Find where the given text appears and provide that cell's center as (X, Y) coordinate. 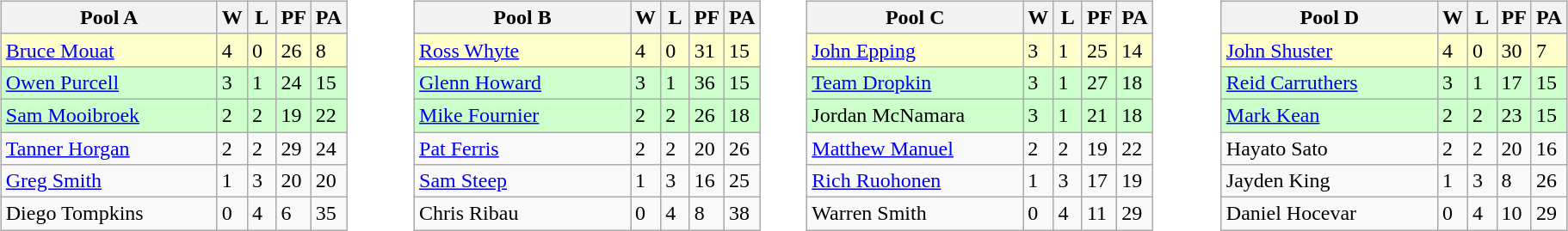
Matthew Manuel (916, 149)
John Shuster (1329, 50)
Greg Smith (108, 181)
11 (1099, 214)
Sam Steep (523, 181)
6 (293, 214)
Pool A (108, 17)
27 (1099, 82)
Tanner Horgan (108, 149)
Jayden King (1329, 181)
Sam Mooibroek (108, 115)
31 (707, 50)
Jordan McNamara (916, 115)
23 (1514, 115)
Owen Purcell (108, 82)
30 (1514, 50)
Warren Smith (916, 214)
10 (1514, 214)
Rich Ruohonen (916, 181)
Pool D (1329, 17)
Chris Ribau (523, 214)
Mark Kean (1329, 115)
7 (1549, 50)
Team Dropkin (916, 82)
Mike Fournier (523, 115)
Daniel Hocevar (1329, 214)
38 (742, 214)
Reid Carruthers (1329, 82)
Ross Whyte (523, 50)
36 (707, 82)
Bruce Mouat (108, 50)
Pat Ferris (523, 149)
Hayato Sato (1329, 149)
35 (329, 214)
Diego Tompkins (108, 214)
14 (1134, 50)
21 (1099, 115)
Glenn Howard (523, 82)
Pool B (523, 17)
Pool C (916, 17)
John Epping (916, 50)
